Scan for the cell matching the given text and deliver its [x, y] coordinate at center. 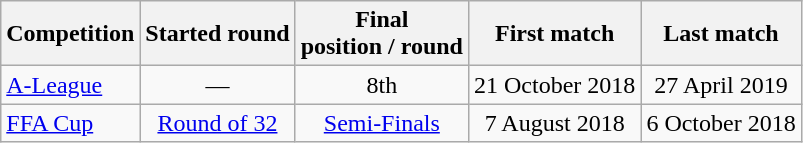
Semi-Finals [382, 123]
21 October 2018 [554, 85]
Round of 32 [218, 123]
— [218, 85]
Final position / round [382, 34]
7 August 2018 [554, 123]
Started round [218, 34]
Last match [721, 34]
Competition [70, 34]
A-League [70, 85]
6 October 2018 [721, 123]
8th [382, 85]
27 April 2019 [721, 85]
FFA Cup [70, 123]
First match [554, 34]
